Scan for the cell matching the given text and deliver its (x, y) coordinate at center. 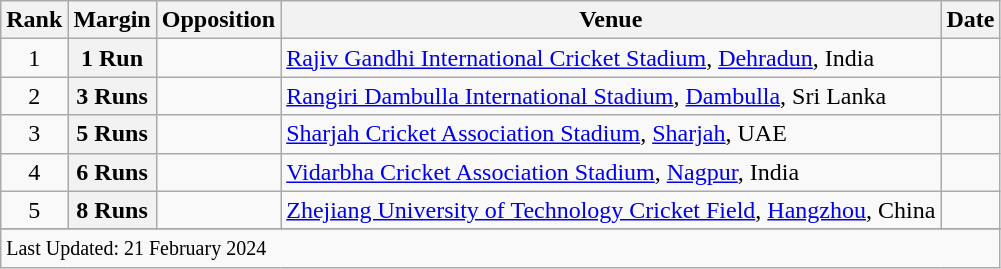
Rangiri Dambulla International Stadium, Dambulla, Sri Lanka (611, 96)
Margin (112, 20)
1 (34, 58)
Venue (611, 20)
Opposition (218, 20)
1 Run (112, 58)
4 (34, 172)
5 Runs (112, 134)
Sharjah Cricket Association Stadium, Sharjah, UAE (611, 134)
Zhejiang University of Technology Cricket Field, Hangzhou, China (611, 210)
8 Runs (112, 210)
3 (34, 134)
3 Runs (112, 96)
Rajiv Gandhi International Cricket Stadium, Dehradun, India (611, 58)
Rank (34, 20)
2 (34, 96)
6 Runs (112, 172)
Date (970, 20)
Last Updated: 21 February 2024 (500, 248)
5 (34, 210)
Vidarbha Cricket Association Stadium, Nagpur, India (611, 172)
